Return (X, Y) of the center of cell containing provided text 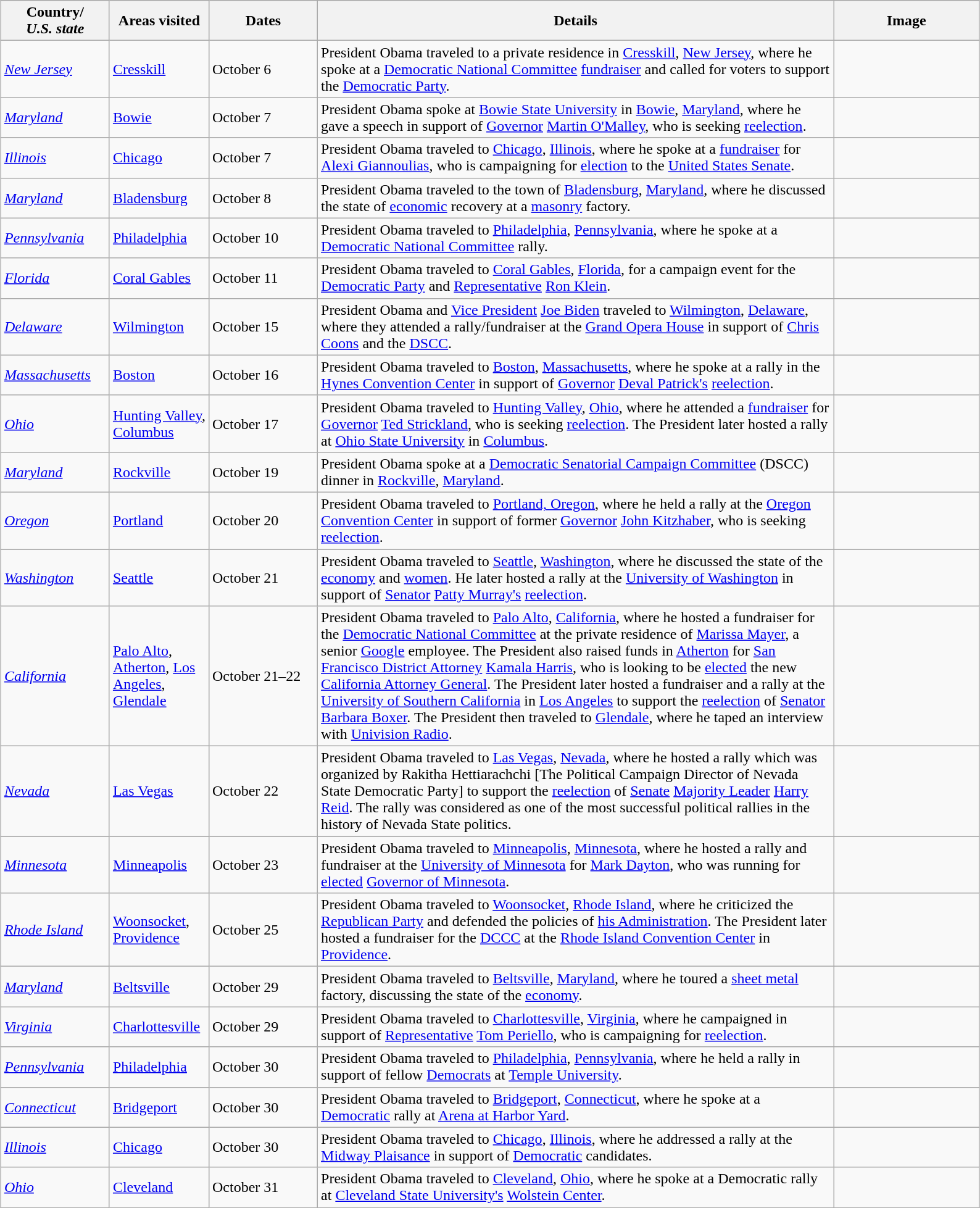
October 10 (263, 238)
October 23 (263, 865)
Florida (55, 278)
Palo Alto, Atherton, Los Angeles, Glendale (159, 677)
October 8 (263, 198)
President Obama traveled to Coral Gables, Florida, for a campaign event for the Democratic Party and Representative Ron Klein. (576, 278)
Massachusetts (55, 375)
Portland (159, 520)
New Jersey (55, 69)
Areas visited (159, 21)
October 19 (263, 472)
Washington (55, 578)
Coral Gables (159, 278)
Las Vegas (159, 791)
October 6 (263, 69)
Beltsville (159, 986)
President Obama traveled to the town of Bladensburg, Maryland, where he discussed the state of economic recovery at a masonry factory. (576, 198)
Rockville (159, 472)
Connecticut (55, 1107)
Dates (263, 21)
Cleveland (159, 1188)
Minneapolis (159, 865)
Oregon (55, 520)
October 16 (263, 375)
President Obama traveled to Chicago, Illinois, where he addressed a rally at the Midway Plaisance in support of Democratic candidates. (576, 1147)
President Obama traveled to Beltsville, Maryland, where he toured a sheet metal factory, discussing the state of the economy. (576, 986)
Bridgeport (159, 1107)
October 17 (263, 423)
Bladensburg (159, 198)
Rhode Island (55, 930)
Nevada (55, 791)
Virginia (55, 1027)
Boston (159, 375)
Woonsocket, Providence (159, 930)
October 20 (263, 520)
October 21–22 (263, 677)
President Obama traveled to Cleveland, Ohio, where he spoke at a Democratic rally at Cleveland State University's Wolstein Center. (576, 1188)
Cresskill (159, 69)
October 21 (263, 578)
Bowie (159, 117)
President Obama traveled to Philadelphia, Pennsylvania, where he held a rally in support of fellow Democrats at Temple University. (576, 1067)
October 15 (263, 327)
Seattle (159, 578)
President Obama traveled to Philadelphia, Pennsylvania, where he spoke at a Democratic National Committee rally. (576, 238)
Minnesota (55, 865)
Charlottesville (159, 1027)
President Obama spoke at a Democratic Senatorial Campaign Committee (DSCC) dinner in Rockville, Maryland. (576, 472)
October 11 (263, 278)
California (55, 677)
Delaware (55, 327)
October 22 (263, 791)
Image (907, 21)
October 31 (263, 1188)
Hunting Valley, Columbus (159, 423)
Details (576, 21)
October 25 (263, 930)
Wilmington (159, 327)
Country/U.S. state (55, 21)
President Obama traveled to Bridgeport, Connecticut, where he spoke at a Democratic rally at Arena at Harbor Yard. (576, 1107)
